Extract the (X, Y) coordinate from the center of the cell holding the provided text.  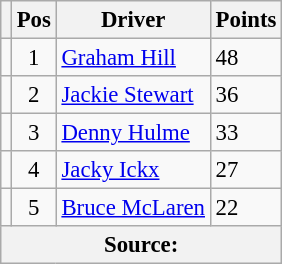
Jackie Stewart (133, 95)
Bruce McLaren (133, 208)
3 (34, 133)
Jacky Ickx (133, 170)
Driver (133, 20)
Graham Hill (133, 58)
Points (246, 20)
27 (246, 170)
4 (34, 170)
Denny Hulme (133, 133)
5 (34, 208)
1 (34, 58)
Source: (142, 245)
36 (246, 95)
Pos (34, 20)
33 (246, 133)
22 (246, 208)
48 (246, 58)
2 (34, 95)
